Search for the cell housing the specified text and yield its [x, y] center coordinate. 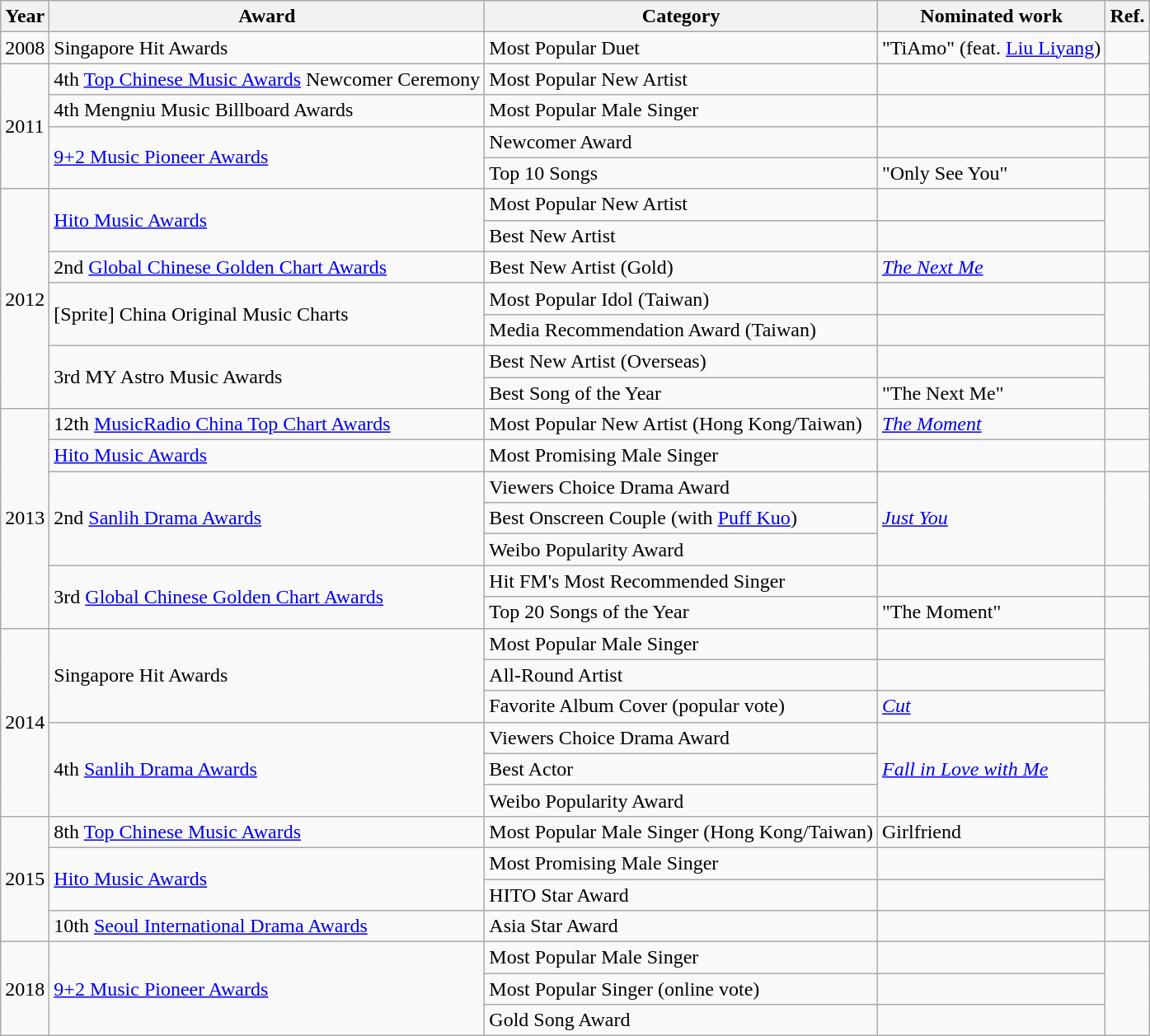
Most Popular Singer (online vote) [681, 989]
2012 [25, 298]
Fall in Love with Me [991, 769]
Just You [991, 518]
2014 [25, 722]
The Next Me [991, 267]
2nd Global Chinese Golden Chart Awards [267, 267]
Gold Song Award [681, 1020]
4th Top Chinese Music Awards Newcomer Ceremony [267, 79]
Nominated work [991, 16]
2018 [25, 989]
Award [267, 16]
4th Mengniu Music Billboard Awards [267, 110]
Year [25, 16]
HITO Star Award [681, 894]
Best New Artist (Gold) [681, 267]
"The Next Me" [991, 393]
Best New Artist (Overseas) [681, 361]
"Only See You" [991, 173]
Most Popular Duet [681, 48]
2013 [25, 518]
Asia Star Award [681, 926]
Most Popular Idol (Taiwan) [681, 298]
2nd Sanlih Drama Awards [267, 518]
3rd Global Chinese Golden Chart Awards [267, 597]
"The Moment" [991, 612]
Newcomer Award [681, 142]
8th Top Chinese Music Awards [267, 832]
2015 [25, 879]
Hit FM's Most Recommended Singer [681, 581]
3rd MY Astro Music Awards [267, 377]
Ref. [1128, 16]
Girlfriend [991, 832]
Best Actor [681, 769]
"TiAmo" (feat. Liu Liyang) [991, 48]
12th MusicRadio China Top Chart Awards [267, 424]
2008 [25, 48]
The Moment [991, 424]
4th Sanlih Drama Awards [267, 769]
Most Popular Male Singer (Hong Kong/Taiwan) [681, 832]
Top 10 Songs [681, 173]
Best Onscreen Couple (with Puff Kuo) [681, 518]
All-Round Artist [681, 675]
Top 20 Songs of the Year [681, 612]
Most Popular New Artist (Hong Kong/Taiwan) [681, 424]
Best Song of the Year [681, 393]
[Sprite] China Original Music Charts [267, 314]
Category [681, 16]
Cut [991, 706]
Media Recommendation Award (Taiwan) [681, 330]
Favorite Album Cover (popular vote) [681, 706]
10th Seoul International Drama Awards [267, 926]
Best New Artist [681, 236]
2011 [25, 126]
